Provide the [x, y] coordinate of the cell's center where the given text is located.  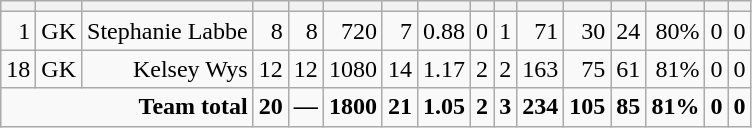
Team total [127, 107]
1.17 [444, 69]
— [306, 107]
163 [540, 69]
24 [628, 31]
20 [270, 107]
1.05 [444, 107]
75 [588, 69]
7 [400, 31]
234 [540, 107]
105 [588, 107]
71 [540, 31]
80% [676, 31]
85 [628, 107]
30 [588, 31]
18 [18, 69]
14 [400, 69]
0.88 [444, 31]
720 [352, 31]
Kelsey Wys [168, 69]
3 [506, 107]
Stephanie Labbe [168, 31]
21 [400, 107]
1080 [352, 69]
1800 [352, 107]
61 [628, 69]
